Capture the cell that displays the provided text and extract its [X, Y] central coordinate. 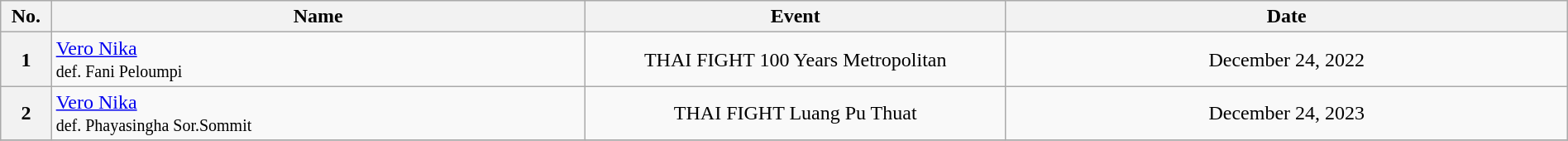
Vero Nika def. Fani Peloumpi [318, 60]
2 [26, 113]
Date [1287, 17]
Event [796, 17]
1 [26, 60]
THAI FIGHT 100 Years Metropolitan [796, 60]
THAI FIGHT Luang Pu Thuat [796, 113]
December 24, 2022 [1287, 60]
Vero Nika def. Phayasingha Sor.Sommit [318, 113]
Name [318, 17]
December 24, 2023 [1287, 113]
No. [26, 17]
